Extract the (x, y) coordinate from the center of the cell holding the provided text.  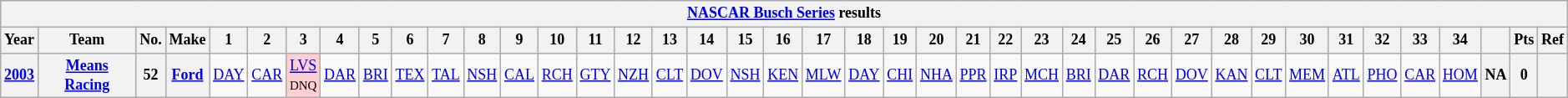
15 (745, 40)
Team (87, 40)
Ford (187, 75)
CHI (900, 75)
NA (1496, 75)
Make (187, 40)
17 (823, 40)
CAL (519, 75)
12 (634, 40)
Year (20, 40)
ATL (1346, 75)
NZH (634, 75)
30 (1308, 40)
22 (1005, 40)
PHO (1383, 75)
LVSDNQ (304, 75)
NASCAR Busch Series results (784, 13)
23 (1042, 40)
14 (706, 40)
19 (900, 40)
32 (1383, 40)
27 (1191, 40)
26 (1153, 40)
2003 (20, 75)
MLW (823, 75)
13 (670, 40)
18 (864, 40)
MCH (1042, 75)
GTY (595, 75)
21 (974, 40)
KEN (783, 75)
24 (1079, 40)
IRP (1005, 75)
52 (150, 75)
11 (595, 40)
6 (410, 40)
No. (150, 40)
16 (783, 40)
1 (229, 40)
0 (1525, 75)
25 (1114, 40)
33 (1420, 40)
PPR (974, 75)
HOM (1461, 75)
Pts (1525, 40)
34 (1461, 40)
5 (376, 40)
Means Racing (87, 75)
8 (483, 40)
10 (557, 40)
28 (1232, 40)
4 (341, 40)
9 (519, 40)
7 (446, 40)
TEX (410, 75)
3 (304, 40)
TAL (446, 75)
MEM (1308, 75)
31 (1346, 40)
KAN (1232, 75)
Ref (1553, 40)
29 (1269, 40)
NHA (937, 75)
2 (267, 40)
20 (937, 40)
